Locate the cell with the specified text and output its [X, Y] center coordinate. 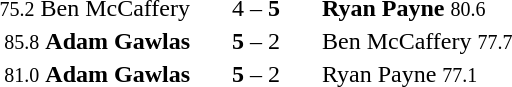
5 – 2 [256, 41]
